Output the (X, Y) coordinate of the center of the cell containing the given text.  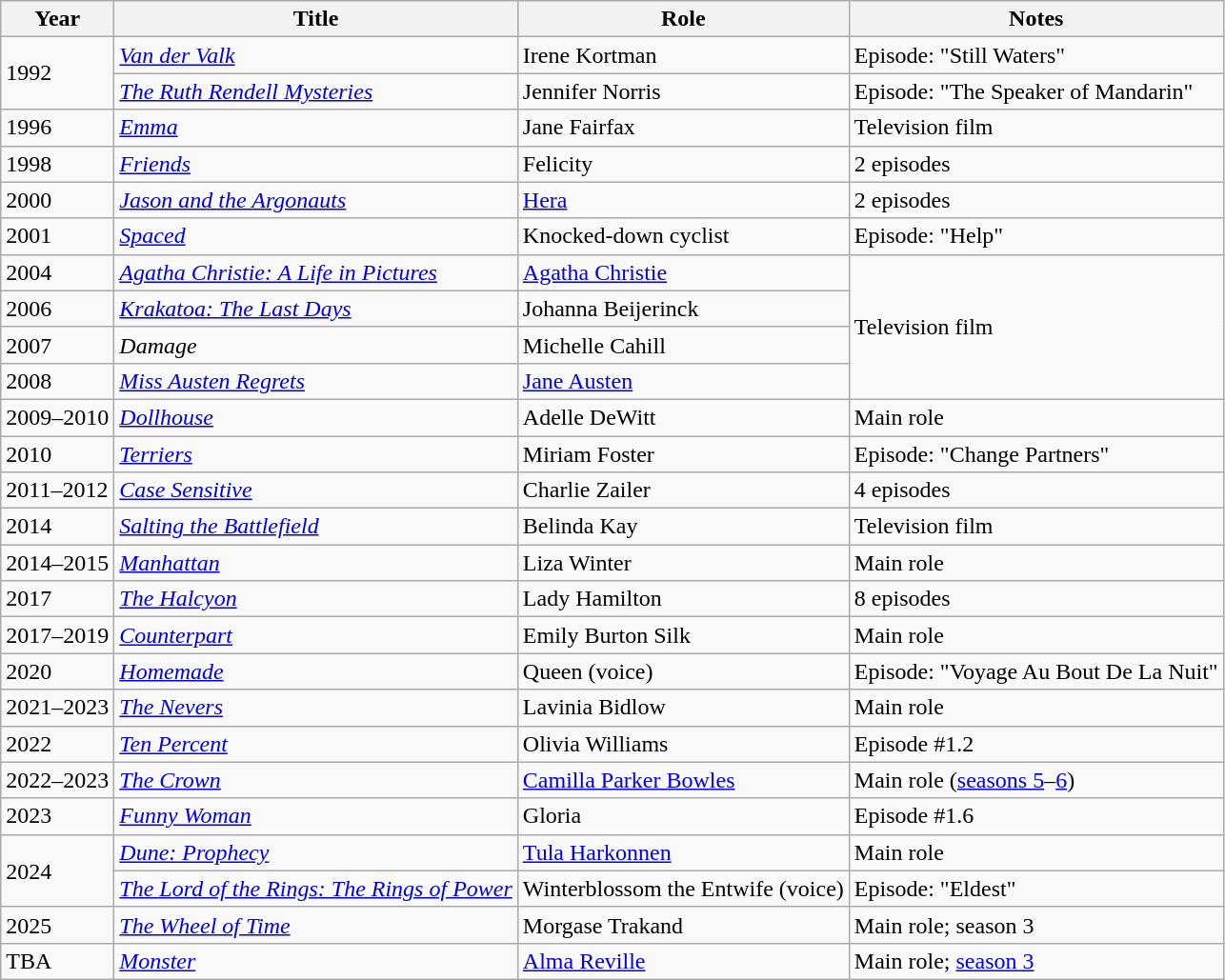
Manhattan (316, 563)
Adelle DeWitt (683, 417)
1998 (57, 164)
2021–2023 (57, 708)
Queen (voice) (683, 671)
2014–2015 (57, 563)
Emily Burton Silk (683, 635)
2001 (57, 236)
Agatha Christie (683, 272)
2011–2012 (57, 490)
Monster (316, 961)
Title (316, 19)
Ten Percent (316, 744)
Counterpart (316, 635)
Friends (316, 164)
The Nevers (316, 708)
2009–2010 (57, 417)
Jane Fairfax (683, 128)
4 episodes (1036, 490)
Episode: "Still Waters" (1036, 55)
Jennifer Norris (683, 91)
2014 (57, 527)
TBA (57, 961)
Homemade (316, 671)
Episode: "Help" (1036, 236)
Miss Austen Regrets (316, 381)
2000 (57, 200)
2006 (57, 309)
2022 (57, 744)
The Lord of the Rings: The Rings of Power (316, 889)
1992 (57, 73)
Olivia Williams (683, 744)
Lady Hamilton (683, 599)
Felicity (683, 164)
Liza Winter (683, 563)
2024 (57, 870)
Role (683, 19)
Episode: "The Speaker of Mandarin" (1036, 91)
Hera (683, 200)
Tula Harkonnen (683, 852)
Dollhouse (316, 417)
2022–2023 (57, 780)
Gloria (683, 816)
The Halcyon (316, 599)
2010 (57, 454)
2007 (57, 345)
2020 (57, 671)
Episode #1.6 (1036, 816)
Episode: "Change Partners" (1036, 454)
Funny Woman (316, 816)
Terriers (316, 454)
Krakatoa: The Last Days (316, 309)
Episode: "Eldest" (1036, 889)
Morgase Trakand (683, 925)
Notes (1036, 19)
2025 (57, 925)
Episode: "Voyage Au Bout De La Nuit" (1036, 671)
Spaced (316, 236)
Irene Kortman (683, 55)
Dune: Prophecy (316, 852)
Case Sensitive (316, 490)
2008 (57, 381)
1996 (57, 128)
2017 (57, 599)
Damage (316, 345)
Jane Austen (683, 381)
Winterblossom the Entwife (voice) (683, 889)
Alma Reville (683, 961)
Jason and the Argonauts (316, 200)
Episode #1.2 (1036, 744)
2023 (57, 816)
Camilla Parker Bowles (683, 780)
Emma (316, 128)
2017–2019 (57, 635)
Lavinia Bidlow (683, 708)
Charlie Zailer (683, 490)
Miriam Foster (683, 454)
Michelle Cahill (683, 345)
Main role (seasons 5–6) (1036, 780)
The Wheel of Time (316, 925)
The Crown (316, 780)
Knocked-down cyclist (683, 236)
2004 (57, 272)
Agatha Christie: A Life in Pictures (316, 272)
Belinda Kay (683, 527)
Johanna Beijerinck (683, 309)
Salting the Battlefield (316, 527)
Year (57, 19)
Van der Valk (316, 55)
The Ruth Rendell Mysteries (316, 91)
8 episodes (1036, 599)
